Determine the (x, y) coordinate at the center of the cell enclosing the given text.  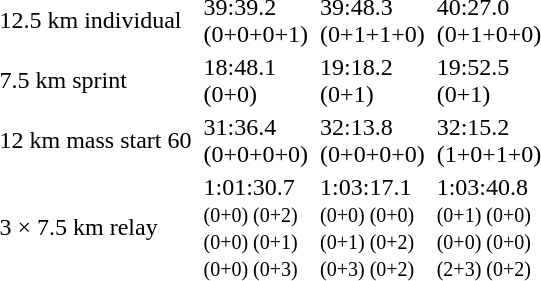
32:13.8(0+0+0+0) (373, 140)
19:18.2(0+1) (373, 80)
18:48.1(0+0) (256, 80)
31:36.4(0+0+0+0) (256, 140)
